Provide the [x, y] coordinate of the cell's center where the given text is located.  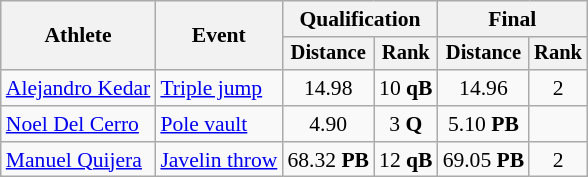
14.96 [484, 88]
Triple jump [218, 88]
Qualification [360, 19]
5.10 PB [484, 124]
Athlete [78, 36]
10 qB [406, 88]
4.90 [328, 124]
Alejandro Kedar [78, 88]
2 [558, 88]
14.98 [328, 88]
Final [512, 19]
3 Q [406, 124]
Event [218, 36]
Pole vault [218, 124]
Noel Del Cerro [78, 124]
